Capture the cell that displays the provided text and extract its (X, Y) central coordinate. 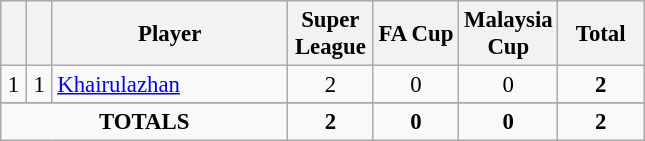
Player (170, 34)
Super League (331, 34)
Total (601, 34)
Khairulazhan (170, 85)
Malaysia Cup (508, 34)
FA Cup (416, 34)
TOTALS (144, 122)
